Scan for the cell matching the given text and deliver its [X, Y] coordinate at center. 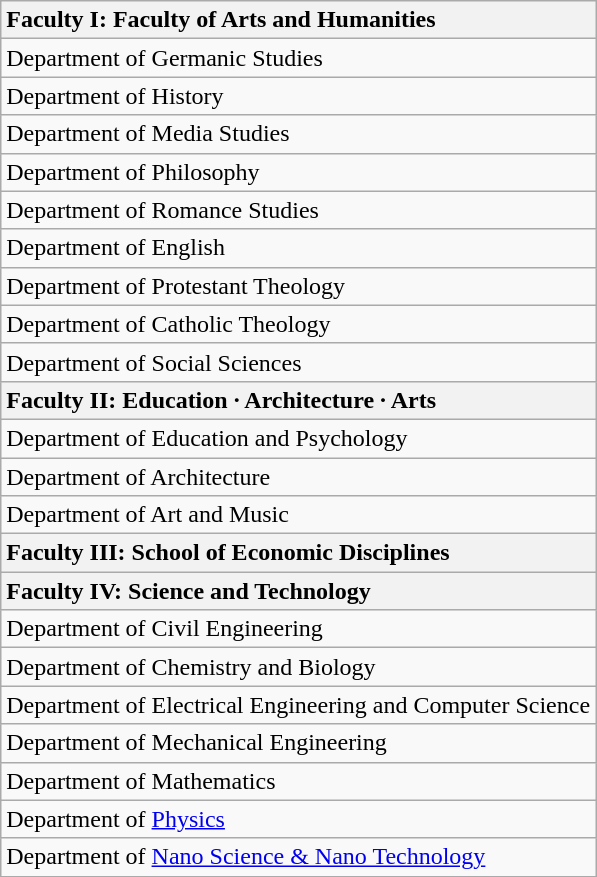
Faculty I: Faculty of Arts and Humanities [298, 20]
Department of Civil Engineering [298, 629]
Faculty III: School of Economic Disciplines [298, 553]
Department of Mathematics [298, 781]
Department of Education and Psychology [298, 438]
Department of Physics [298, 819]
Department of Art and Music [298, 515]
Department of Romance Studies [298, 210]
Department of Philosophy [298, 172]
Department of Nano Science & Nano Technology [298, 857]
Department of Electrical Engineering and Computer Science [298, 705]
Department of Media Studies [298, 134]
Department of Architecture [298, 477]
Faculty IV: Science and Technology [298, 591]
Department of Mechanical Engineering [298, 743]
Department of Catholic Theology [298, 324]
Faculty II: Education · Architecture · Arts [298, 400]
Department of History [298, 96]
Department of Chemistry and Biology [298, 667]
Department of English [298, 248]
Department of Social Sciences [298, 362]
Department of Protestant Theology [298, 286]
Department of Germanic Studies [298, 58]
